Return [X, Y] of the center of cell containing provided text 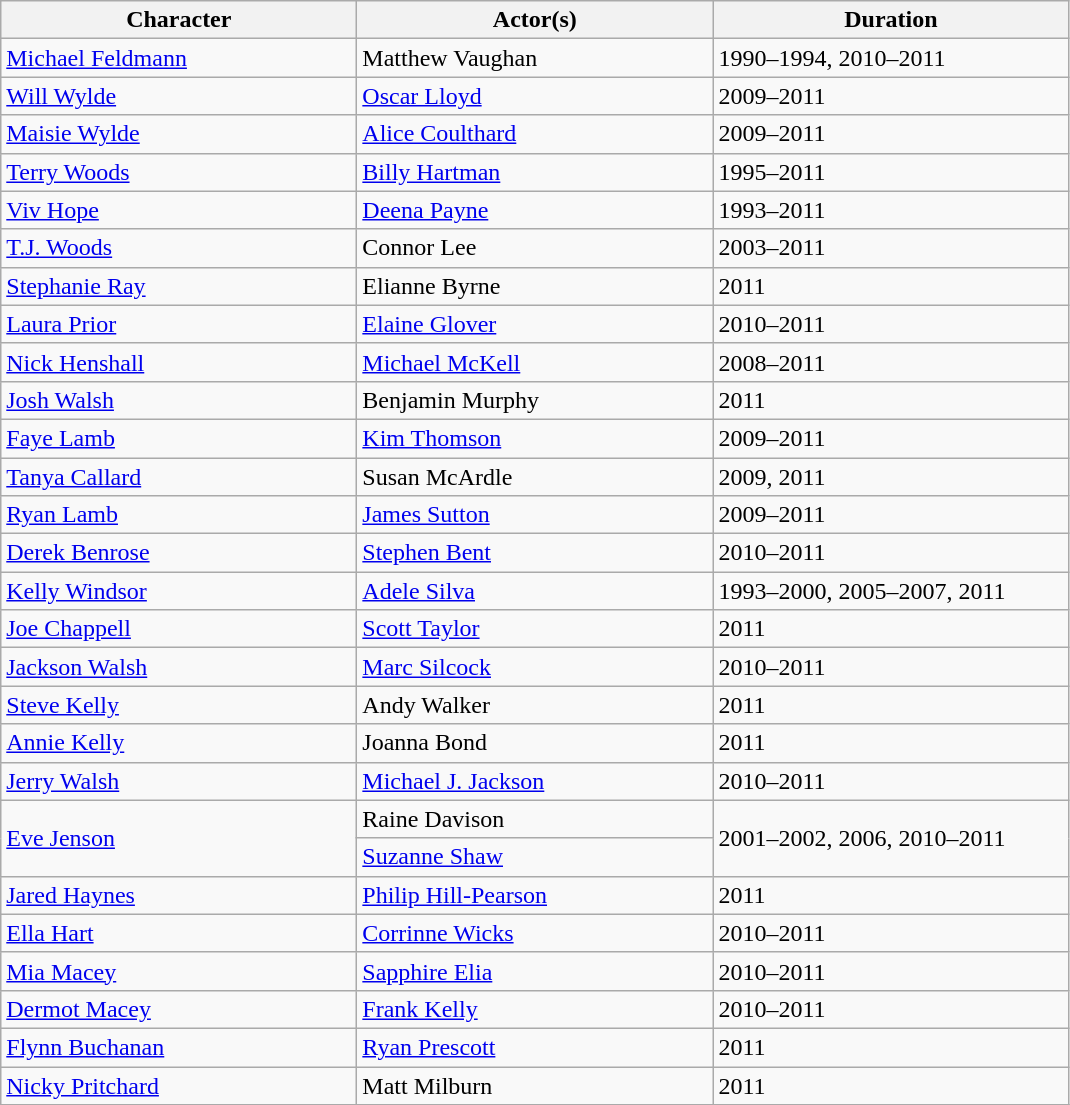
Duration [891, 20]
Terry Woods [179, 172]
Kelly Windsor [179, 591]
Philip Hill-Pearson [535, 895]
Michael McKell [535, 362]
Adele Silva [535, 591]
Jerry Walsh [179, 781]
2003–2011 [891, 248]
Ella Hart [179, 933]
2008–2011 [891, 362]
Mia Macey [179, 971]
Matthew Vaughan [535, 58]
James Sutton [535, 515]
Dermot Macey [179, 1009]
Benjamin Murphy [535, 400]
Flynn Buchanan [179, 1047]
Kim Thomson [535, 438]
Elianne Byrne [535, 286]
2009, 2011 [891, 477]
1995–2011 [891, 172]
Viv Hope [179, 210]
Stephanie Ray [179, 286]
Laura Prior [179, 324]
Michael Feldmann [179, 58]
Joanna Bond [535, 743]
Sapphire Elia [535, 971]
Connor Lee [535, 248]
Deena Payne [535, 210]
Oscar Lloyd [535, 96]
Andy Walker [535, 705]
Ryan Lamb [179, 515]
Nicky Pritchard [179, 1085]
Joe Chappell [179, 629]
Maisie Wylde [179, 134]
T.J. Woods [179, 248]
Alice Coulthard [535, 134]
Annie Kelly [179, 743]
Will Wylde [179, 96]
Marc Silcock [535, 667]
Jackson Walsh [179, 667]
Matt Milburn [535, 1085]
1993–2000, 2005–2007, 2011 [891, 591]
Derek Benrose [179, 553]
Steve Kelly [179, 705]
Character [179, 20]
Billy Hartman [535, 172]
Actor(s) [535, 20]
Susan McArdle [535, 477]
Corrinne Wicks [535, 933]
Ryan Prescott [535, 1047]
Nick Henshall [179, 362]
Tanya Callard [179, 477]
Suzanne Shaw [535, 857]
Michael J. Jackson [535, 781]
Elaine Glover [535, 324]
Stephen Bent [535, 553]
2001–2002, 2006, 2010–2011 [891, 838]
1993–2011 [891, 210]
Josh Walsh [179, 400]
1990–1994, 2010–2011 [891, 58]
Frank Kelly [535, 1009]
Scott Taylor [535, 629]
Faye Lamb [179, 438]
Eve Jenson [179, 838]
Jared Haynes [179, 895]
Raine Davison [535, 819]
